Return [X, Y] of the center of cell containing provided text 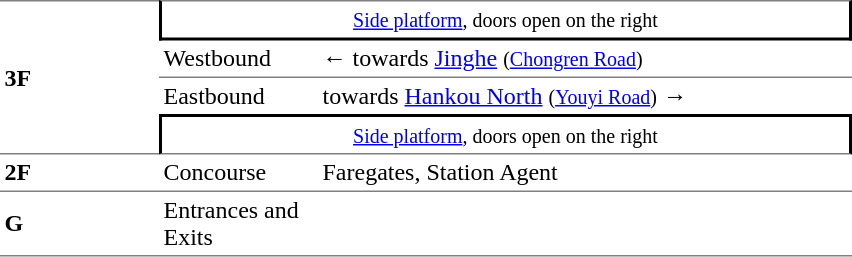
Entrances and Exits [238, 224]
3F [80, 77]
towards Hankou North (Youyi Road) → [585, 95]
G [80, 224]
Eastbound [238, 95]
Concourse [238, 173]
Westbound [238, 58]
← towards Jinghe (Chongren Road) [585, 58]
2F [80, 173]
Faregates, Station Agent [585, 173]
